Capture the cell that displays the provided text and extract its (x, y) central coordinate. 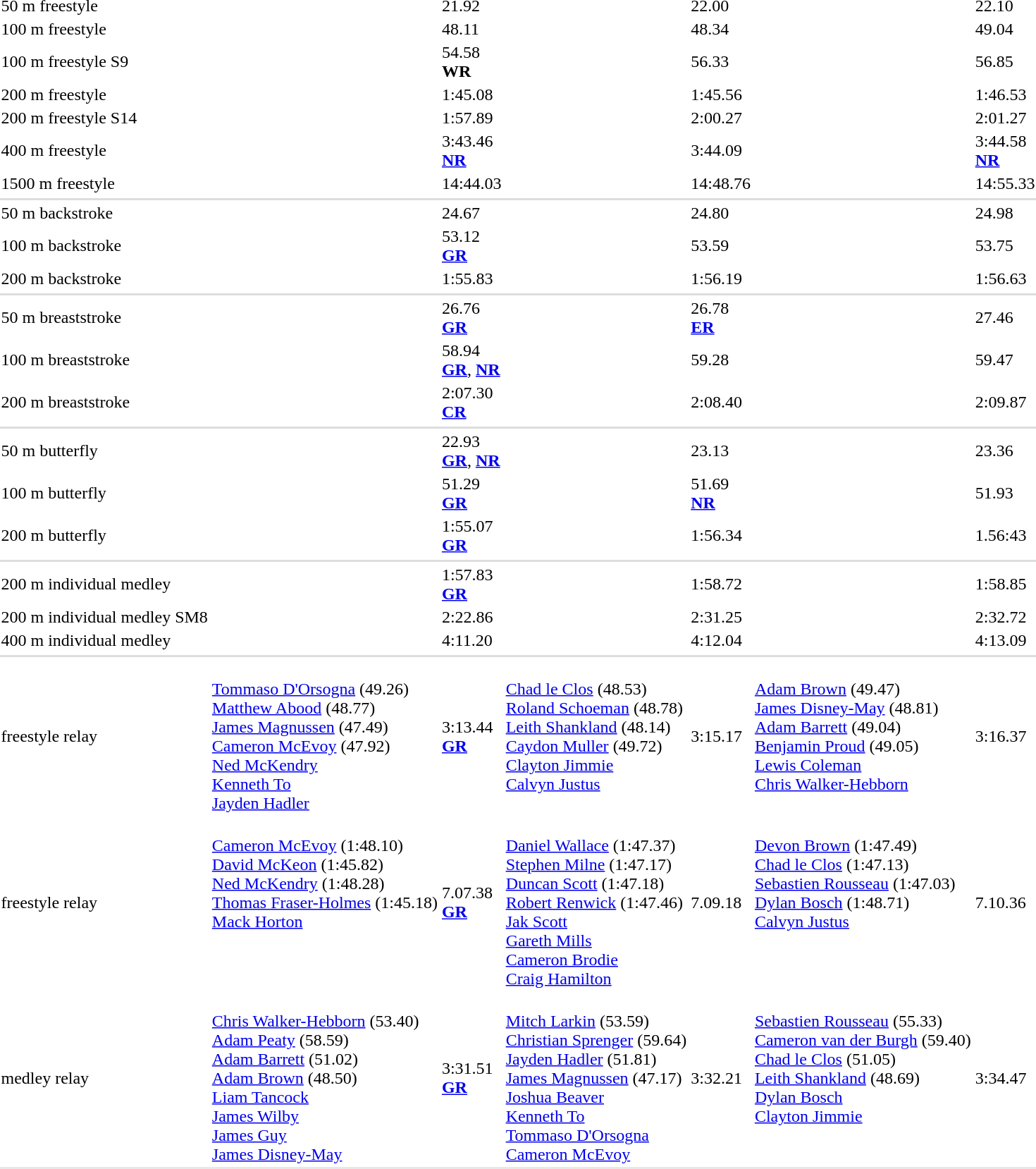
48.11 (471, 29)
14:48.76 (721, 183)
3:44.58NR (1005, 151)
50 m butterfly (104, 451)
1:57.89 (471, 118)
2:08.40 (721, 402)
53.75 (1005, 245)
3:32.21 (721, 1078)
2:09.87 (1005, 402)
Cameron McEvoy (1:48.10)David McKeon (1:45.82)Ned McKendry (1:48.28)Thomas Fraser-Holmes (1:45.18)Mack Horton (324, 902)
Chris Walker-Hebborn (53.40)Adam Peaty (58.59)Adam Barrett (51.02)Adam Brown (48.50)Liam TancockJames WilbyJames GuyJames Disney-May (324, 1078)
59.28 (721, 360)
2:00.27 (721, 118)
7.10.36 (1005, 902)
Mitch Larkin (53.59)Christian Sprenger (59.64)Jayden Hadler (51.81)James Magnussen (47.17)Joshua BeaverKenneth ToTommaso D'OrsognaCameron McEvoy (596, 1078)
3:31.51GR (471, 1078)
1:56.63 (1005, 279)
Adam Brown (49.47)James Disney-May (48.81)Adam Barrett (49.04)Benjamin Proud (49.05)Lewis ColemanChris Walker-Hebborn (863, 736)
Chad le Clos (48.53)Roland Schoeman (48.78)Leith Shankland (48.14)Caydon Muller (49.72)Clayton JimmieCalvyn Justus (596, 736)
4:11.20 (471, 640)
1:55.07GR (471, 536)
26.78ER (721, 317)
1:58.85 (1005, 584)
56.33 (721, 62)
1:46.53 (1005, 94)
100 m freestyle (104, 29)
7.09.18 (721, 902)
2:22.86 (471, 617)
48.34 (721, 29)
1:57.83GR (471, 584)
58.94GR, NR (471, 360)
51.29GR (471, 494)
26.76GR (471, 317)
200 m individual medley SM8 (104, 617)
49.04 (1005, 29)
14:44.03 (471, 183)
200 m backstroke (104, 279)
100 m freestyle S9 (104, 62)
3:16.37 (1005, 736)
1:45.56 (721, 94)
23.13 (721, 451)
200 m breaststroke (104, 402)
23.36 (1005, 451)
53.12GR (471, 245)
400 m freestyle (104, 151)
1:58.72 (721, 584)
2:01.27 (1005, 118)
2:31.25 (721, 617)
200 m freestyle S14 (104, 118)
Daniel Wallace (1:47.37)Stephen Milne (1:47.17)Duncan Scott (1:47.18)Robert Renwick (1:47.46)Jak ScottGareth MillsCameron BrodieCraig Hamilton (596, 902)
51.93 (1005, 494)
50 m breaststroke (104, 317)
3:34.47 (1005, 1078)
7.07.38GR (471, 902)
Devon Brown (1:47.49)Chad le Clos (1:47.13)Sebastien Rousseau (1:47.03)Dylan Bosch (1:48.71)Calvyn Justus (863, 902)
Tommaso D'Orsogna (49.26) Matthew Abood (48.77)James Magnussen (47.49)Cameron McEvoy (47.92)Ned McKendryKenneth ToJayden Hadler (324, 736)
51.69NR (721, 494)
3:44.09 (721, 151)
50 m backstroke (104, 213)
medley relay (104, 1078)
27.46 (1005, 317)
3:43.46NR (471, 151)
100 m butterfly (104, 494)
100 m backstroke (104, 245)
24.67 (471, 213)
200 m individual medley (104, 584)
4:13.09 (1005, 640)
1:56.34 (721, 536)
200 m freestyle (104, 94)
59.47 (1005, 360)
24.80 (721, 213)
400 m individual medley (104, 640)
3:15.17 (721, 736)
4:12.04 (721, 640)
22.93GR, NR (471, 451)
1:55.83 (471, 279)
1.56:43 (1005, 536)
24.98 (1005, 213)
1500 m freestyle (104, 183)
2:32.72 (1005, 617)
200 m butterfly (104, 536)
100 m breaststroke (104, 360)
53.59 (721, 245)
56.85 (1005, 62)
3:13.44GR (471, 736)
1:56.19 (721, 279)
2:07.30CR (471, 402)
14:55.33 (1005, 183)
1:45.08 (471, 94)
54.58WR (471, 62)
Sebastien Rousseau (55.33)Cameron van der Burgh (59.40)Chad le Clos (51.05)Leith Shankland (48.69)Dylan BoschClayton Jimmie (863, 1078)
